Search for the cell housing the specified text and yield its (x, y) center coordinate. 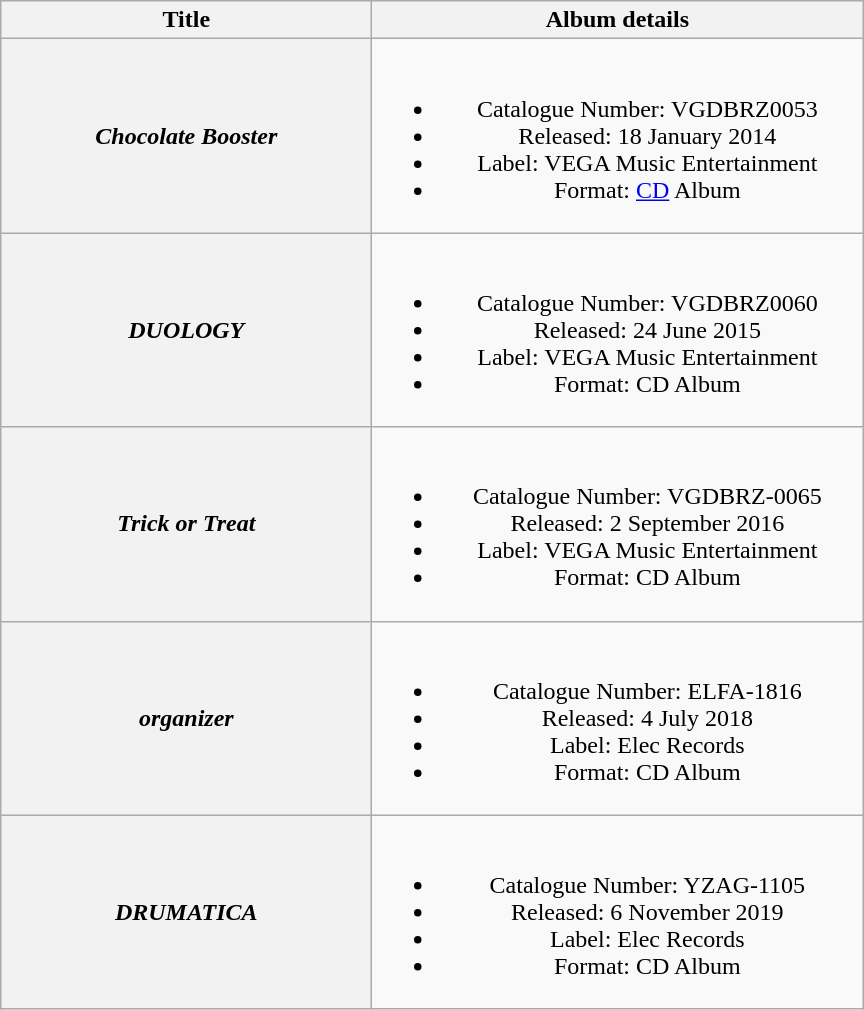
Catalogue Number: VGDBRZ0060Released: 24 June 2015Label: VEGA Music EntertainmentFormat: CD Album (618, 330)
DRUMATICA (186, 912)
Album details (618, 20)
DUOLOGY (186, 330)
Catalogue Number: VGDBRZ-0065Released: 2 September 2016Label: VEGA Music EntertainmentFormat: CD Album (618, 524)
Trick or Treat (186, 524)
Title (186, 20)
Catalogue Number: ELFA-1816Released: 4 July 2018Label: Elec RecordsFormat: CD Album (618, 718)
Catalogue Number: VGDBRZ0053Released: 18 January 2014Label: VEGA Music EntertainmentFormat: CD Album (618, 136)
Catalogue Number: YZAG-1105Released: 6 November 2019Label: Elec RecordsFormat: CD Album (618, 912)
Chocolate Booster (186, 136)
organizer (186, 718)
